Search for the cell housing the specified text and yield its (x, y) center coordinate. 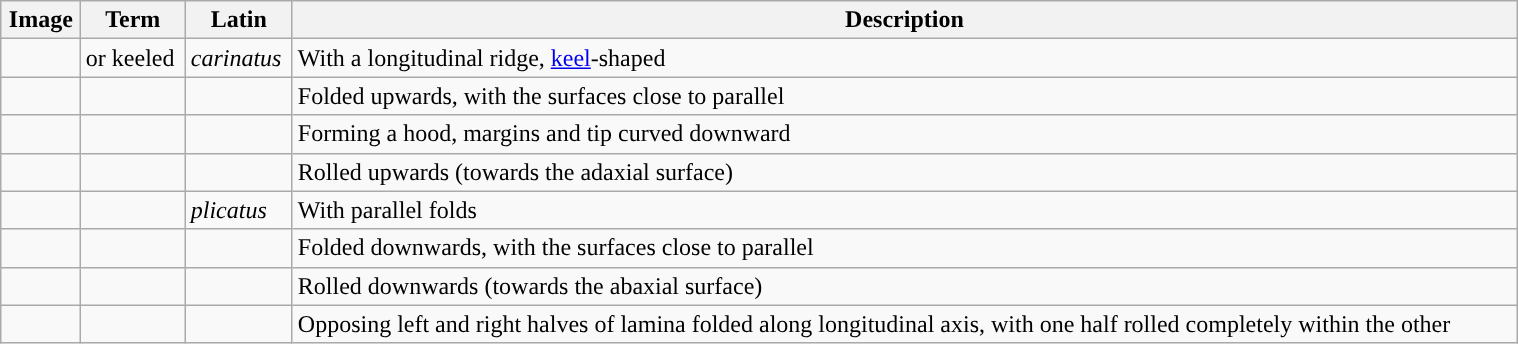
With a longitudinal ridge, keel-shaped (904, 58)
Image (40, 20)
Rolled upwards (towards the adaxial surface) (904, 172)
carinatus (238, 58)
Term (132, 20)
Description (904, 20)
Opposing left and right halves of lamina folded along longitudinal axis, with one half rolled completely within the other (904, 324)
Folded downwards, with the surfaces close to parallel (904, 248)
Latin (238, 20)
Folded upwards, with the surfaces close to parallel (904, 96)
With parallel folds (904, 210)
Forming a hood, margins and tip curved downward (904, 134)
Rolled downwards (towards the abaxial surface) (904, 286)
plicatus (238, 210)
or keeled (132, 58)
